Locate the cell with the specified text and output its (x, y) center coordinate. 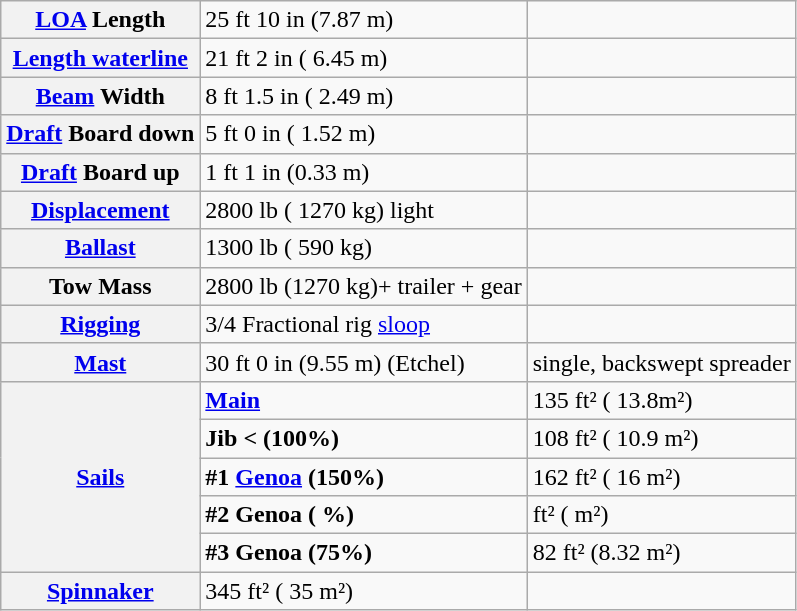
Beam Width (100, 96)
Sails (100, 476)
108 ft² ( 10.9 m²) (662, 438)
25 ft 10 in (7.87 m) (364, 20)
Rigging (100, 324)
ft² ( m²) (662, 515)
5 ft 0 in ( 1.52 m) (364, 134)
Mast (100, 362)
Draft Board down (100, 134)
1300 lb ( 590 kg) (364, 248)
Main (364, 400)
135 ft² ( 13.8m²) (662, 400)
21 ft 2 in ( 6.45 m) (364, 58)
Spinnaker (100, 591)
single, backswept spreader (662, 362)
30 ft 0 in (9.55 m) (Etchel) (364, 362)
345 ft² ( 35 m²) (364, 591)
Tow Mass (100, 286)
Draft Board up (100, 172)
#2 Genoa ( %) (364, 515)
3/4 Fractional rig sloop (364, 324)
8 ft 1.5 in ( 2.49 m) (364, 96)
82 ft² (8.32 m²) (662, 553)
Jib < (100%) (364, 438)
Length waterline (100, 58)
#1 Genoa (150%) (364, 477)
#3 Genoa (75%) (364, 553)
1 ft 1 in (0.33 m) (364, 172)
162 ft² ( 16 m²) (662, 477)
LOA Length (100, 20)
2800 lb (1270 kg)+ trailer + gear (364, 286)
Ballast (100, 248)
2800 lb ( 1270 kg) light (364, 210)
Displacement (100, 210)
